Output the (x, y) coordinate of the center of the cell containing the given text.  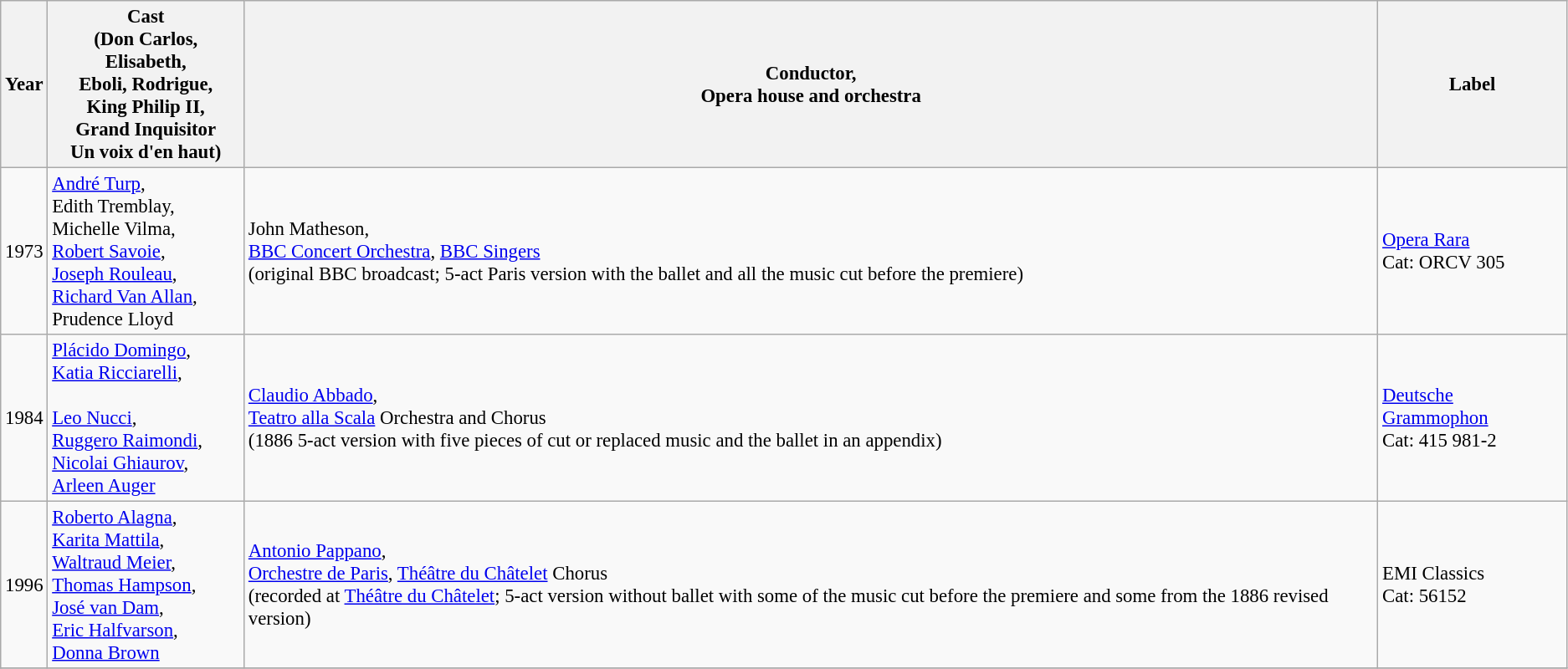
Year (24, 84)
Roberto Alagna,Karita Mattila,Waltraud Meier,Thomas Hampson,José van Dam,Eric Halfvarson,Donna Brown (146, 585)
André Turp,Edith Tremblay,Michelle Vilma,Robert Savoie,Joseph Rouleau,Richard Van Allan,Prudence Lloyd (146, 252)
Cast(Don Carlos, Elisabeth,Eboli, Rodrigue,King Philip II,Grand InquisitorUn voix d'en haut) (146, 84)
Deutsche GrammophonCat: 415 981-2 (1473, 418)
Plácido Domingo,Katia Ricciarelli,Leo Nucci,Ruggero Raimondi,Nicolai Ghiaurov,Arleen Auger (146, 418)
Claudio Abbado,Teatro alla Scala Orchestra and Chorus(1886 5-act version with five pieces of cut or replaced music and the ballet in an appendix) (812, 418)
EMI ClassicsCat: 56152 (1473, 585)
Conductor,Opera house and orchestra (812, 84)
Opera RaraCat: ORCV 305 (1473, 252)
1973 (24, 252)
Label (1473, 84)
1996 (24, 585)
1984 (24, 418)
